Search for the cell housing the specified text and yield its [x, y] center coordinate. 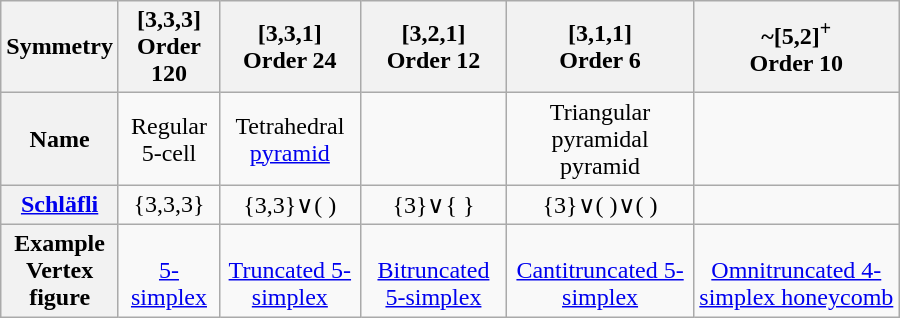
Bitruncated 5-simplex [434, 270]
{3}∨( )∨( ) [600, 205]
~[5,2]+Order 10 [796, 47]
Omnitruncated 4-simplex honeycomb [796, 270]
Tetrahedral pyramid [290, 139]
[3,1,1]Order 6 [600, 47]
Truncated 5-simplex [290, 270]
Name [60, 139]
[3,3,1]Order 24 [290, 47]
Cantitruncated 5-simplex [600, 270]
[3,3,3]Order 120 [168, 47]
[3,2,1]Order 12 [434, 47]
Schläfli [60, 205]
Triangular pyramidal pyramid [600, 139]
{3}∨{ } [434, 205]
{3,3}∨( ) [290, 205]
5-simplex [168, 270]
Regular 5-cell [168, 139]
Symmetry [60, 47]
{3,3,3} [168, 205]
ExampleVertexfigure [60, 270]
